Detect which cell encompasses the target text, then output its [X, Y] center coordinate. 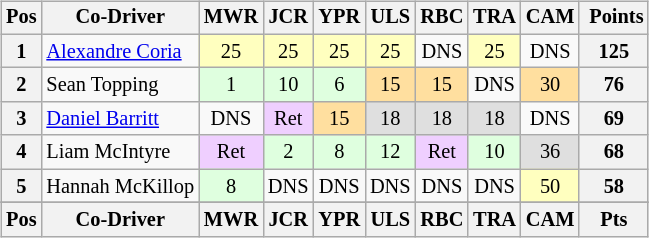
69 [614, 119]
125 [614, 51]
5 [21, 186]
Liam McIntyre [120, 152]
50 [550, 186]
Sean Topping [120, 85]
4 [21, 152]
Points [614, 18]
6 [339, 85]
Hannah McKillop [120, 186]
30 [550, 85]
Alexandre Coria [120, 51]
Pts [614, 220]
68 [614, 152]
36 [550, 152]
3 [21, 119]
58 [614, 186]
Daniel Barritt [120, 119]
76 [614, 85]
12 [390, 152]
